Provide the (X, Y) coordinate of the cell's center where the given text is located.  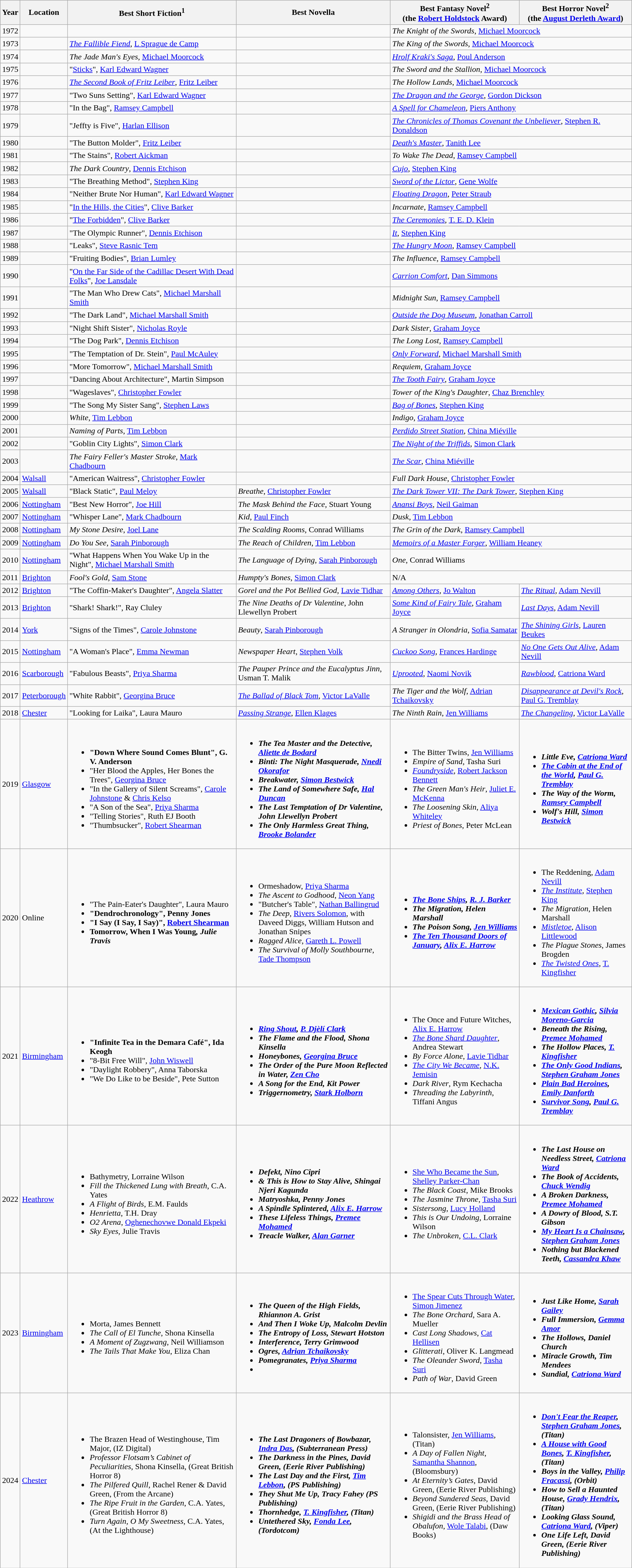
2023 (10, 1333)
2015 (10, 651)
The Chronicles of Thomas Covenant the Unbeliever, Stephen R. Donaldson (511, 126)
The Ritual, Adam Nevill (575, 590)
Bag of Bones, Stephen King (511, 405)
Year (10, 12)
The Scalding Rooms, Conrad Williams (313, 530)
"Infinite Tea in the Demara Café", Ida Keogh"8-Bit Free Will", John Wiswell"Daylight Robbery", Anna Taborska"We Do Like to be Beside", Pete Sutton (152, 1056)
2007 (10, 517)
2013 (10, 607)
2017 (10, 695)
Anansi Boys, Neil Gaiman (511, 504)
"Goblin City Lights", Simon Clark (152, 443)
The Influence, Ramsey Campbell (511, 258)
One, Conrad Williams (511, 560)
2021 (10, 1056)
The Tooth Fairy, Graham Joyce (511, 379)
"The Temptation of Dr. Stein", Paul McAuley (152, 354)
The Hungry Moon, Ramsey Campbell (511, 245)
The Mask Behind the Face, Stuart Young (313, 504)
"The Man Who Drew Cats", Michael Marshall Smith (152, 298)
The Shining Girls, Lauren Beukes (575, 630)
"The Forbidden", Clive Barker (152, 220)
1976 (10, 82)
1982 (10, 168)
1999 (10, 405)
To Wake The Dead, Ramsey Campbell (511, 156)
Carrion Comfort, Dan Simmons (511, 275)
Dusk, Tim Lebbon (511, 517)
Only Forward, Michael Marshall Smith (511, 354)
Fool's Gold, Sam Stone (152, 577)
2002 (10, 443)
2022 (10, 1199)
"Sticks", Karl Edward Wagner (152, 69)
Glasgow (44, 784)
"Best New Horror", Joe Hill (152, 504)
The Ballad of Black Tom, Victor LaValle (313, 695)
Online (44, 918)
1980 (10, 143)
"The Breathing Method", Stephen King (152, 181)
It, Stephen King (511, 233)
Kid, Paul Finch (313, 517)
1973 (10, 44)
Death's Master, Tanith Lee (511, 143)
1988 (10, 245)
2012 (10, 590)
"More Tomorrow", Michael Marshall Smith (152, 367)
"American Waitress", Christopher Fowler (152, 478)
1983 (10, 181)
Morta, James BennettThe Call of El Tunche, Shona KinsellaA Moment of Zugzwang, Neil WilliamsonThe Tails That Make You, Eliza Chan (152, 1333)
The Tiger and the Wolf, Adrian Tchaikovsky (455, 695)
Scarborough (44, 674)
Rawblood, Catriona Ward (575, 674)
1992 (10, 315)
The Reach of Children, Tim Lebbon (313, 543)
1984 (10, 194)
Last Days, Adam Nevill (575, 607)
"In the Hills, the Cities", Clive Barker (152, 207)
2018 (10, 713)
The Dark Country, Dennis Etchison (152, 168)
White, Tim Lebbon (152, 418)
1986 (10, 220)
Among Others, Jo Walton (455, 590)
"The Button Molder", Fritz Leiber (152, 143)
1985 (10, 207)
The Grin of the Dark, Ramsey Campbell (511, 530)
The Sword and the Stallion, Michael Moorcock (511, 69)
2016 (10, 674)
"Neither Brute Nor Human", Karl Edward Wagner (152, 194)
Outside the Dog Museum, Jonathan Carroll (511, 315)
"Black Static", Paul Meloy (152, 491)
1972 (10, 31)
"Dancing About Architecture", Martin Simpson (152, 379)
2004 (10, 478)
2010 (10, 560)
Some Kind of Fairy Tale, Graham Joyce (455, 607)
Full Dark House, Christopher Fowler (511, 478)
Tower of the King's Daughter, Chaz Brenchley (511, 392)
1990 (10, 275)
2000 (10, 418)
1978 (10, 108)
The Knight of the Swords, Michael Moorcock (511, 31)
"In the Bag", Ramsey Campbell (152, 108)
2024 (10, 1481)
1979 (10, 126)
1989 (10, 258)
2006 (10, 504)
Uprooted, Naomi Novik (455, 674)
1977 (10, 95)
The Changeling, Victor LaValle (575, 713)
Floating Dragon, Peter Straub (511, 194)
The Long Lost, Ramsey Campbell (511, 341)
The Jade Man's Eyes, Michael Moorcock (152, 56)
Sword of the Lictor, Gene Wolfe (511, 181)
"The Stains", Robert Aickman (152, 156)
"The Coffin-Maker's Daughter", Angela Slatter (152, 590)
1975 (10, 69)
"The Dog Park", Dennis Etchison (152, 341)
1995 (10, 354)
Perdido Street Station, China Miéville (511, 431)
Incarnate, Ramsey Campbell (511, 207)
The Ceremonies, T. E. D. Klein (511, 220)
Dark Sister, Graham Joyce (511, 328)
"A Woman's Place", Emma Newman (152, 651)
No One Gets Out Alive, Adam Nevill (575, 651)
2011 (10, 577)
2008 (10, 530)
"Signs of the Times", Carole Johnstone (152, 630)
2003 (10, 461)
Disappearance at Devil's Rock, Paul G. Tremblay (575, 695)
The Fairy Feller's Master Stroke, Mark Chadbourn (152, 461)
1998 (10, 392)
A Spell for Chameleon, Piers Anthony (511, 108)
2009 (10, 543)
Naming of Parts, Tim Lebbon (152, 431)
Passing Strange, Ellen Klages (313, 713)
"Jeffty is Five", Harlan Ellison (152, 126)
1996 (10, 367)
"Whisper Lane", Mark Chadbourn (152, 517)
York (44, 630)
1974 (10, 56)
"Shark! Shark!", Ray Cluley (152, 607)
Best Horror Novel2(the August Derleth Award) (575, 12)
Breathe, Christopher Fowler (313, 491)
Cuckoo Song, Frances Hardinge (455, 651)
N/A (511, 577)
Beauty, Sarah Pinborough (313, 630)
Best Novella (313, 12)
"The Dark Land", Michael Marshall Smith (152, 315)
Location (44, 12)
Midnight Sun, Ramsey Campbell (511, 298)
The Ninth Rain, Jen Williams (455, 713)
The Fallible Fiend, L Sprague de Camp (152, 44)
2005 (10, 491)
"White Rabbit", Georgina Bruce (152, 695)
The Night of the Triffids, Simon Clark (511, 443)
"On the Far Side of the Cadillac Desert With Dead Folks", Joe Lansdale (152, 275)
"Leaks", Steve Rasnic Tem (152, 245)
The Scar, China Miéville (511, 461)
The King of the Swords, Michael Moorcock (511, 44)
Just Like Home, Sarah GaileyFull Immersion, Gemma AmorThe Hollows, Daniel ChurchMiracle Growth, Tim MendeesSundial, Catriona Ward (575, 1333)
The Second Book of Fritz Leiber, Fritz Leiber (152, 82)
"Two Suns Setting", Karl Edward Wagner (152, 95)
Memoirs of a Master Forger, William Heaney (511, 543)
"Looking for Laika", Laura Mauro (152, 713)
Cujo, Stephen King (511, 168)
A Stranger in Olondria, Sofia Samatar (455, 630)
The Hollow Lands, Michael Moorcock (511, 82)
Peterborough (44, 695)
1993 (10, 328)
Newspaper Heart, Stephen Volk (313, 651)
"Fruiting Bodies", Brian Lumley (152, 258)
My Stone Desire, Joel Lane (152, 530)
Heathrow (44, 1199)
"The Song My Sister Sang", Stephen Laws (152, 405)
1991 (10, 298)
Humpty's Bones, Simon Clark (313, 577)
Best Fantasy Novel2(the Robert Holdstock Award) (455, 12)
"Night Shift Sister", Nicholas Royle (152, 328)
2020 (10, 918)
Do You See, Sarah Pinborough (152, 543)
1987 (10, 233)
1981 (10, 156)
The Dark Tower VII: The Dark Tower, Stephen King (511, 491)
2019 (10, 784)
Little Eve, Catriona WardThe Cabin at the End of the World, Paul G. TremblayThe Way of the Worm, Ramsey CampbellWolf's Hill, Simon Bestwick (575, 784)
1997 (10, 379)
"Fabulous Beasts", Priya Sharma (152, 674)
1994 (10, 341)
Gorel and the Pot Bellied God, Lavie Tidhar (313, 590)
2001 (10, 431)
Requiem, Graham Joyce (511, 367)
"Wageslaves", Christopher Fowler (152, 392)
"What Happens When You Wake Up in the Night", Michael Marshall Smith (152, 560)
Indigo, Graham Joyce (511, 418)
The Pauper Prince and the Eucalyptus Jinn, Usman T. Malik (313, 674)
The Language of Dying, Sarah Pinborough (313, 560)
The Dragon and the George, Gordon Dickson (511, 95)
Hrolf Kraki's Saga, Poul Anderson (511, 56)
The Bone Ships, R. J. BarkerThe Migration, Helen MarshallThe Poison Song, Jen WilliamsThe Ten Thousand Doors of January, Alix E. Harrow (455, 918)
"The Olympic Runner", Dennis Etchison (152, 233)
Best Short Fiction1 (152, 12)
The Nine Deaths of Dr Valentine, John Llewellyn Probert (313, 607)
2014 (10, 630)
